Detect which cell encompasses the target text, then output its [X, Y] center coordinate. 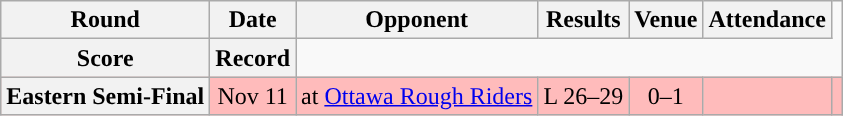
Record [253, 58]
L 26–29 [584, 96]
Round [106, 20]
Attendance [767, 20]
Nov 11 [253, 96]
Date [253, 20]
Venue [666, 20]
0–1 [666, 96]
at Ottawa Rough Riders [417, 96]
Results [584, 20]
Opponent [417, 20]
Eastern Semi-Final [106, 96]
Score [106, 58]
